Find where the given text appears and provide that cell's center as [x, y] coordinate. 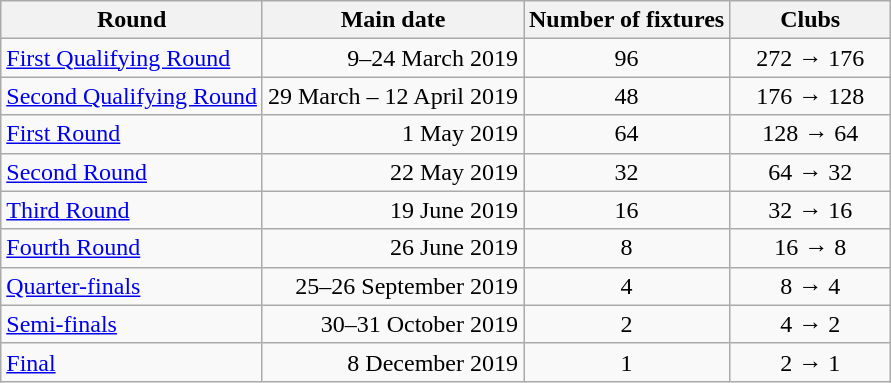
Second Qualifying Round [132, 96]
Fourth Round [132, 248]
First Qualifying Round [132, 58]
8 [627, 248]
1 [627, 362]
32 → 16 [810, 210]
25–26 September 2019 [392, 286]
8 → 4 [810, 286]
Main date [392, 20]
30–31 October 2019 [392, 324]
32 [627, 172]
Round [132, 20]
Clubs [810, 20]
64 [627, 134]
Number of fixtures [627, 20]
48 [627, 96]
First Round [132, 134]
29 March – 12 April 2019 [392, 96]
Quarter-finals [132, 286]
2 [627, 324]
9–24 March 2019 [392, 58]
26 June 2019 [392, 248]
Final [132, 362]
272 → 176 [810, 58]
8 December 2019 [392, 362]
64 → 32 [810, 172]
4 → 2 [810, 324]
176 → 128 [810, 96]
Third Round [132, 210]
Semi-finals [132, 324]
16 → 8 [810, 248]
1 May 2019 [392, 134]
22 May 2019 [392, 172]
4 [627, 286]
16 [627, 210]
96 [627, 58]
2 → 1 [810, 362]
128 → 64 [810, 134]
19 June 2019 [392, 210]
Second Round [132, 172]
